Locate the cell with the specified text and output its (x, y) center coordinate. 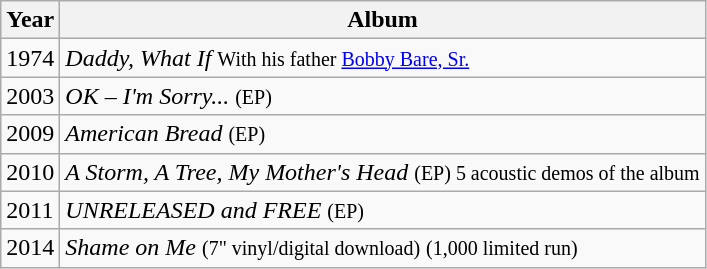
Daddy, What If With his father Bobby Bare, Sr. (382, 58)
American Bread (EP) (382, 134)
Album (382, 20)
2003 (30, 96)
2010 (30, 172)
2011 (30, 210)
UNRELEASED and FREE (EP) (382, 210)
OK – I'm Sorry... (EP) (382, 96)
Year (30, 20)
1974 (30, 58)
Shame on Me (7" vinyl/digital download) (1,000 limited run) (382, 248)
A Storm, A Tree, My Mother's Head (EP) 5 acoustic demos of the album (382, 172)
2009 (30, 134)
2014 (30, 248)
